Extract the [X, Y] coordinate from the center of the cell holding the provided text.  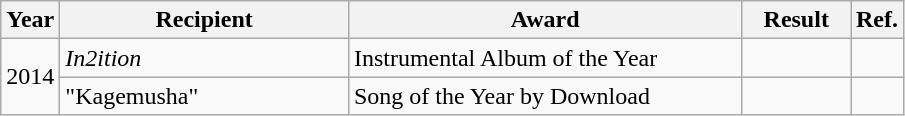
Song of the Year by Download [545, 96]
Recipient [204, 20]
"Kagemusha" [204, 96]
Award [545, 20]
Instrumental Album of the Year [545, 58]
Result [796, 20]
Ref. [876, 20]
2014 [30, 77]
In2ition [204, 58]
Year [30, 20]
